Search for the cell housing the specified text and yield its (x, y) center coordinate. 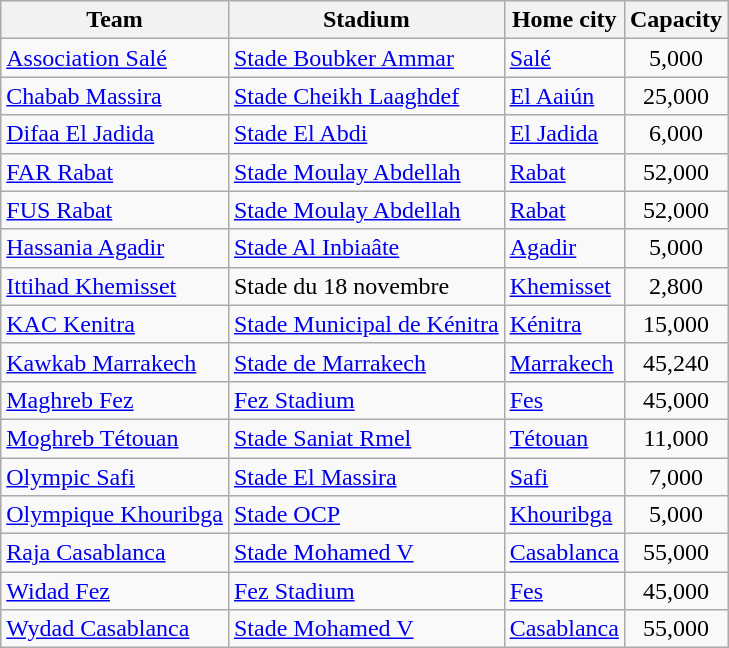
Moghreb Tétouan (115, 438)
Wydad Casablanca (115, 629)
Hassania Agadir (115, 248)
Stade El Massira (366, 477)
Salé (564, 58)
7,000 (676, 477)
Chabab Massira (115, 96)
45,240 (676, 362)
Association Salé (115, 58)
El Jadida (564, 134)
Stade Cheikh Laaghdef (366, 96)
Tétouan (564, 438)
25,000 (676, 96)
Raja Casablanca (115, 553)
Khemisset (564, 286)
FAR Rabat (115, 172)
Olympique Khouribga (115, 515)
FUS Rabat (115, 210)
Marrakech (564, 362)
Stade Saniat Rmel (366, 438)
Stade Boubker Ammar (366, 58)
2,800 (676, 286)
Team (115, 20)
Widad Fez (115, 591)
15,000 (676, 324)
Stade du 18 novembre (366, 286)
Maghreb Fez (115, 400)
Difaa El Jadida (115, 134)
Stade OCP (366, 515)
Kénitra (564, 324)
Safi (564, 477)
Agadir (564, 248)
Olympic Safi (115, 477)
6,000 (676, 134)
Ittihad Khemisset (115, 286)
Stade de Marrakech (366, 362)
Stadium (366, 20)
Home city (564, 20)
Stade El Abdi (366, 134)
Khouribga (564, 515)
Kawkab Marrakech (115, 362)
El Aaiún (564, 96)
Capacity (676, 20)
KAC Kenitra (115, 324)
11,000 (676, 438)
Stade Al Inbiaâte (366, 248)
Stade Municipal de Kénitra (366, 324)
